Pinpoint the cell where the given text exists, returning its [x, y] midpoint coordinate. 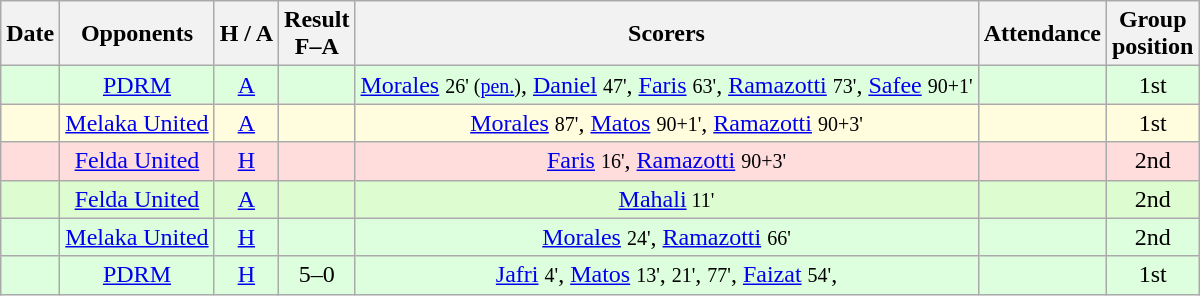
Morales 26' (pen.), Daniel 47', Faris 63', Ramazotti 73', Safee 90+1' [666, 85]
Morales 87', Matos 90+1', Ramazotti 90+3' [666, 123]
ResultF–A [317, 34]
Faris 16', Ramazotti 90+3' [666, 161]
Morales 24', Ramazotti 66' [666, 237]
Jafri 4', Matos 13', 21', 77', Faizat 54', [666, 275]
5–0 [317, 275]
H / A [246, 34]
Groupposition [1152, 34]
Mahali 11' [666, 199]
Attendance [1042, 34]
Scorers [666, 34]
Date [30, 34]
Opponents [137, 34]
